Find where the given text appears and provide that cell's center as [x, y] coordinate. 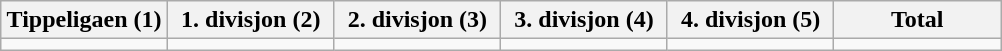
Total [918, 20]
2. divisjon (3) [418, 20]
1. divisjon (2) [250, 20]
Tippeligaen (1) [84, 20]
3. divisjon (4) [584, 20]
4. divisjon (5) [750, 20]
